Determine the [x, y] coordinate at the center of the cell enclosing the given text.  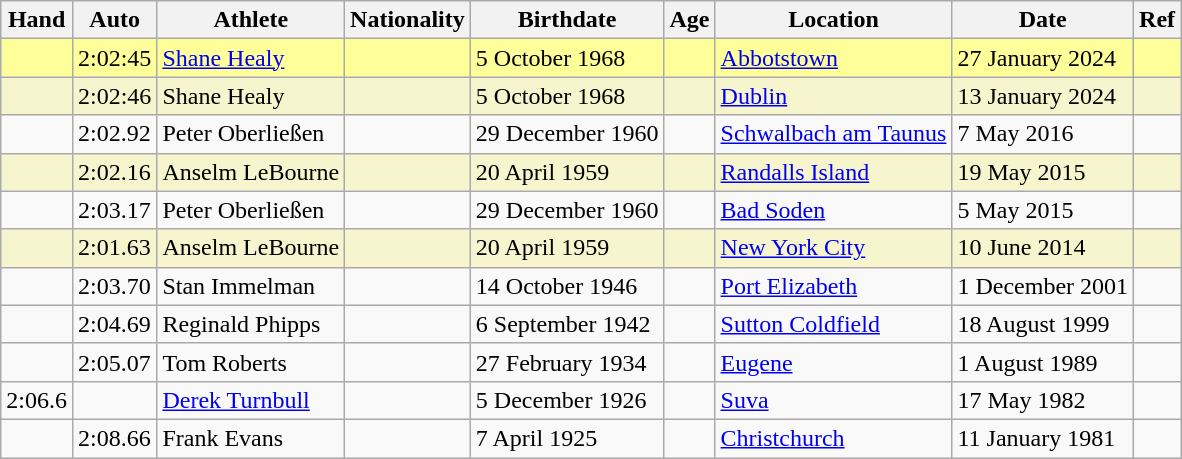
17 May 1982 [1043, 400]
Nationality [408, 20]
14 October 1946 [567, 286]
Dublin [834, 96]
7 April 1925 [567, 438]
Age [690, 20]
Auto [114, 20]
Hand [37, 20]
2:01.63 [114, 248]
Stan Immelman [251, 286]
2:05.07 [114, 362]
Ref [1158, 20]
Date [1043, 20]
13 January 2024 [1043, 96]
Frank Evans [251, 438]
Birthdate [567, 20]
11 January 1981 [1043, 438]
1 August 1989 [1043, 362]
Reginald Phipps [251, 324]
18 August 1999 [1043, 324]
19 May 2015 [1043, 172]
2:02.92 [114, 134]
27 January 2024 [1043, 58]
6 September 1942 [567, 324]
Abbotstown [834, 58]
Randalls Island [834, 172]
Port Elizabeth [834, 286]
Suva [834, 400]
2:02.16 [114, 172]
2:02:46 [114, 96]
7 May 2016 [1043, 134]
Derek Turnbull [251, 400]
New York City [834, 248]
2:04.69 [114, 324]
2:08.66 [114, 438]
Sutton Coldfield [834, 324]
27 February 1934 [567, 362]
Christchurch [834, 438]
5 December 1926 [567, 400]
1 December 2001 [1043, 286]
Location [834, 20]
Eugene [834, 362]
5 May 2015 [1043, 210]
2:03.70 [114, 286]
2:02:45 [114, 58]
Tom Roberts [251, 362]
10 June 2014 [1043, 248]
Bad Soden [834, 210]
2:06.6 [37, 400]
2:03.17 [114, 210]
Schwalbach am Taunus [834, 134]
Athlete [251, 20]
